Identify which cell holds the provided text, then report its [x, y] central coordinate. 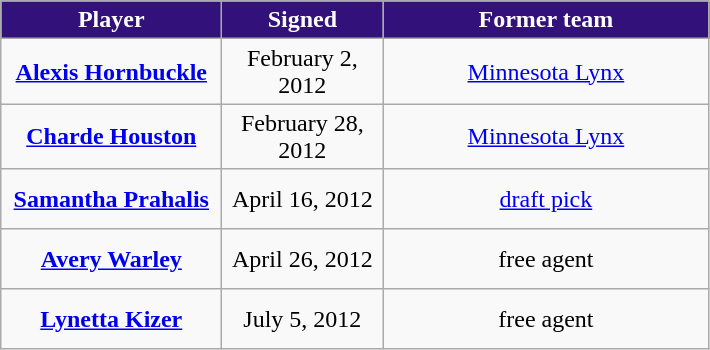
Former team [546, 20]
Charde Houston [112, 136]
Alexis Hornbuckle [112, 72]
February 28, 2012 [302, 136]
Avery Warley [112, 259]
February 2, 2012 [302, 72]
Player [112, 20]
draft pick [546, 199]
Lynetta Kizer [112, 319]
Samantha Prahalis [112, 199]
July 5, 2012 [302, 319]
Signed [302, 20]
April 26, 2012 [302, 259]
April 16, 2012 [302, 199]
